Output the [x, y] coordinate of the center of the cell containing the given text.  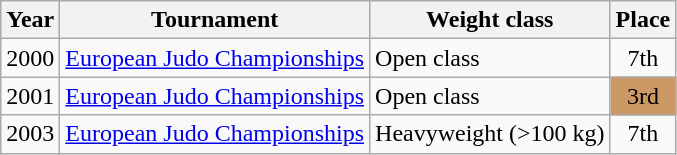
2001 [30, 96]
3rd [643, 96]
Weight class [490, 20]
Tournament [215, 20]
Heavyweight (>100 kg) [490, 134]
2000 [30, 58]
2003 [30, 134]
Year [30, 20]
Place [643, 20]
